Extract the [x, y] coordinate from the center of the cell holding the provided text.  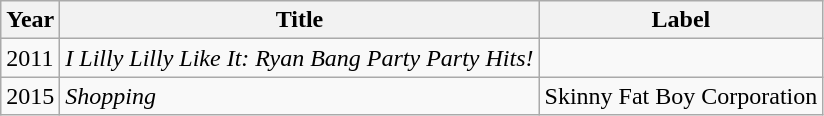
Title [300, 20]
Shopping [300, 96]
Label [681, 20]
Year [30, 20]
2011 [30, 58]
Skinny Fat Boy Corporation [681, 96]
2015 [30, 96]
I Lilly Lilly Like It: Ryan Bang Party Party Hits! [300, 58]
